Return the (x, y) coordinate for the center point of the cell that contains the specified text.  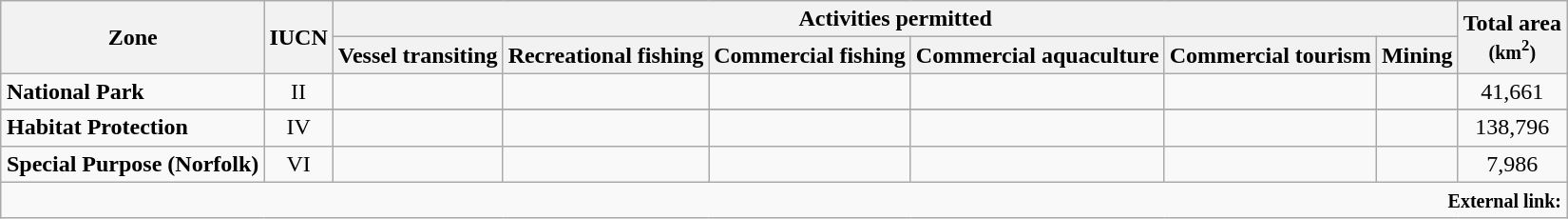
Zone (132, 37)
Commercial aquaculture (1038, 55)
Activities permitted (895, 19)
Special Purpose (Norfolk) (132, 164)
Commercial tourism (1270, 55)
Mining (1417, 55)
VI (298, 164)
IUCN (298, 37)
External link: (783, 200)
Commercial fishing (810, 55)
IV (298, 128)
Total area(km2) (1512, 37)
National Park (132, 91)
41,661 (1512, 91)
Habitat Protection (132, 128)
138,796 (1512, 128)
Vessel transiting (418, 55)
7,986 (1512, 164)
II (298, 91)
Recreational fishing (606, 55)
